For the text-containing cell, return its midpoint in (x, y) coordinate format. 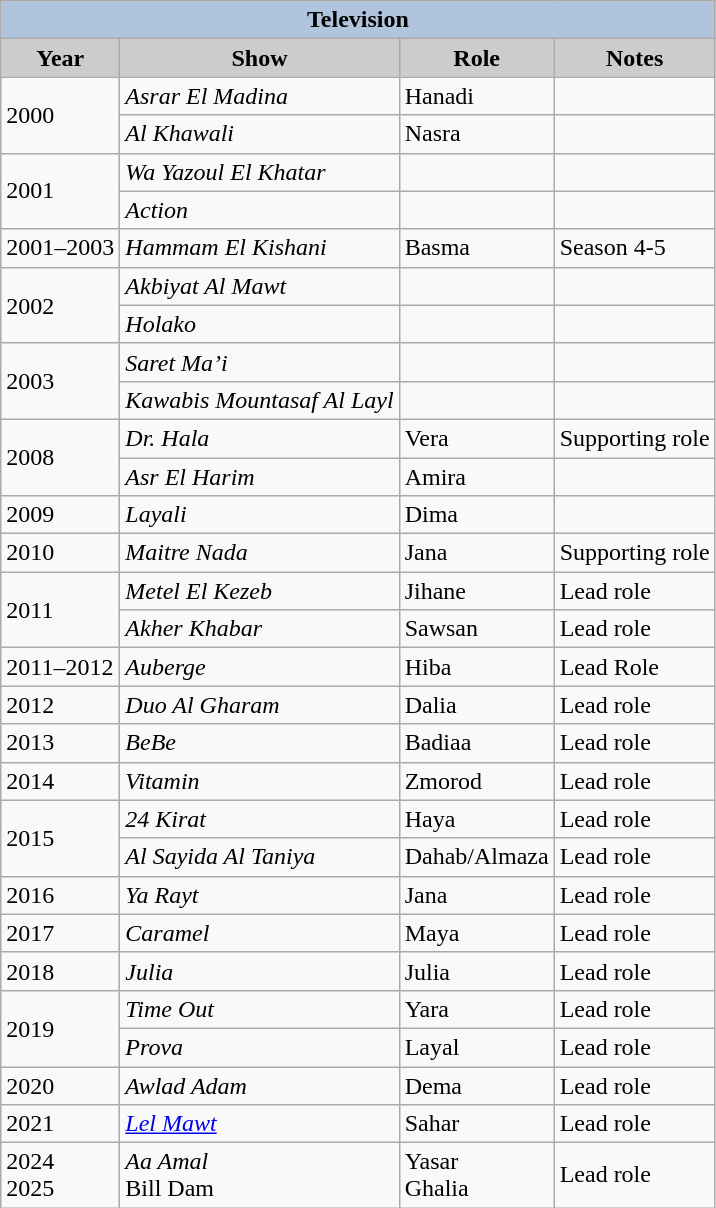
2000 (60, 115)
2017 (60, 933)
2012 (60, 705)
20242025 (60, 1176)
Auberge (260, 667)
Sawsan (476, 629)
2020 (60, 1085)
Vitamin (260, 781)
Hammam El Kishani (260, 248)
Zmorod (476, 781)
2015 (60, 838)
2021 (60, 1124)
Vera (476, 438)
2014 (60, 781)
2001 (60, 191)
Saret Ma’i (260, 362)
Sahar (476, 1124)
Kawabis Mountasaf Al Layl (260, 400)
Asr El Harim (260, 477)
Wa Yazoul El Khatar (260, 172)
Dr. Hala (260, 438)
24 Kirat (260, 819)
Dalia (476, 705)
2019 (60, 1028)
Nasra (476, 134)
2013 (60, 743)
2009 (60, 515)
Dahab/Almaza (476, 857)
Hiba (476, 667)
Aa AmalBill Dam (260, 1176)
Basma (476, 248)
Lel Mawt (260, 1124)
Haya (476, 819)
Dima (476, 515)
Year (60, 58)
Maya (476, 933)
Awlad Adam (260, 1085)
2002 (60, 305)
Al Khawali (260, 134)
Action (260, 210)
2010 (60, 553)
Duo Al Gharam (260, 705)
Yara (476, 1009)
2008 (60, 457)
Akbiyat Al Mawt (260, 286)
2011–2012 (60, 667)
Asrar El Madina (260, 96)
Amira (476, 477)
Layal (476, 1047)
Notes (634, 58)
2003 (60, 381)
Prova (260, 1047)
Hanadi (476, 96)
BeBe (260, 743)
Akher Khabar (260, 629)
Holako (260, 324)
Role (476, 58)
Jihane (476, 591)
Metel El Kezeb (260, 591)
Badiaa (476, 743)
Layali (260, 515)
2001–2003 (60, 248)
Lead Role (634, 667)
Season 4-5 (634, 248)
Time Out (260, 1009)
2011 (60, 610)
Show (260, 58)
Maitre Nada (260, 553)
Ya Rayt (260, 895)
2016 (60, 895)
Television (358, 20)
2018 (60, 971)
Dema (476, 1085)
YasarGhalia (476, 1176)
Al Sayida Al Taniya (260, 857)
Caramel (260, 933)
